Search for the cell housing the specified text and yield its [X, Y] center coordinate. 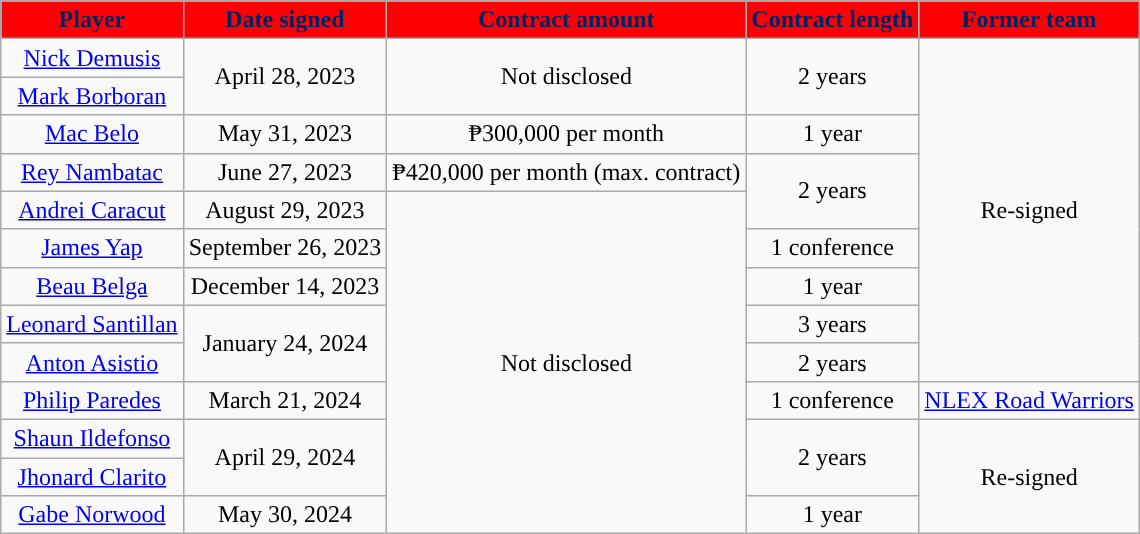
Former team [1030, 20]
NLEX Road Warriors [1030, 400]
Player [92, 20]
March 21, 2024 [285, 400]
December 14, 2023 [285, 286]
₱300,000 per month [566, 134]
May 30, 2024 [285, 515]
Gabe Norwood [92, 515]
Andrei Caracut [92, 210]
Beau Belga [92, 286]
April 29, 2024 [285, 457]
Shaun Ildefonso [92, 438]
Leonard Santillan [92, 324]
Date signed [285, 20]
September 26, 2023 [285, 248]
Nick Demusis [92, 58]
3 years [832, 324]
April 28, 2023 [285, 77]
Mark Borboran [92, 96]
Contract length [832, 20]
Rey Nambatac [92, 172]
₱420,000 per month (max. contract) [566, 172]
Mac Belo [92, 134]
James Yap [92, 248]
August 29, 2023 [285, 210]
Philip Paredes [92, 400]
June 27, 2023 [285, 172]
May 31, 2023 [285, 134]
January 24, 2024 [285, 343]
Jhonard Clarito [92, 477]
Contract amount [566, 20]
Anton Asistio [92, 362]
